Capture the cell that displays the provided text and extract its [X, Y] central coordinate. 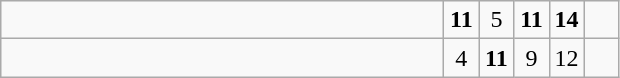
14 [566, 20]
4 [462, 58]
5 [496, 20]
12 [566, 58]
9 [532, 58]
